Capture the cell that displays the provided text and extract its [x, y] central coordinate. 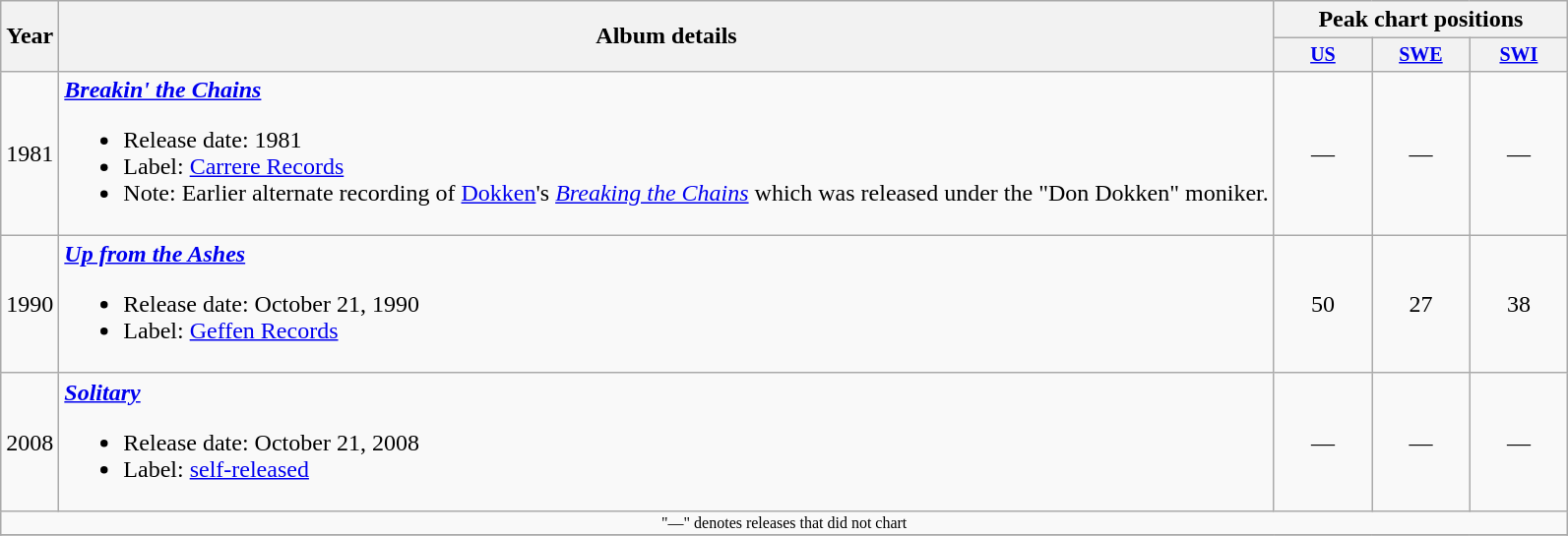
Up from the AshesRelease date: October 21, 1990Label: Geffen Records [666, 304]
SolitaryRelease date: October 21, 2008Label: self-released [666, 442]
2008 [30, 442]
1990 [30, 304]
US [1323, 55]
38 [1518, 304]
Album details [666, 36]
50 [1323, 304]
Year [30, 36]
SWE [1421, 55]
Peak chart positions [1420, 20]
27 [1421, 304]
1981 [30, 153]
"—" denotes releases that did not chart [784, 522]
SWI [1518, 55]
